Capture the cell that displays the provided text and extract its [X, Y] central coordinate. 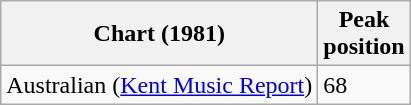
Peakposition [364, 34]
68 [364, 85]
Australian (Kent Music Report) [160, 85]
Chart (1981) [160, 34]
